Scan for the cell matching the given text and deliver its (X, Y) coordinate at center. 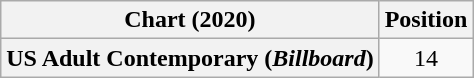
Position (426, 20)
14 (426, 58)
US Adult Contemporary (Billboard) (190, 58)
Chart (2020) (190, 20)
